Determine the [x, y] coordinate at the center of the cell enclosing the given text.  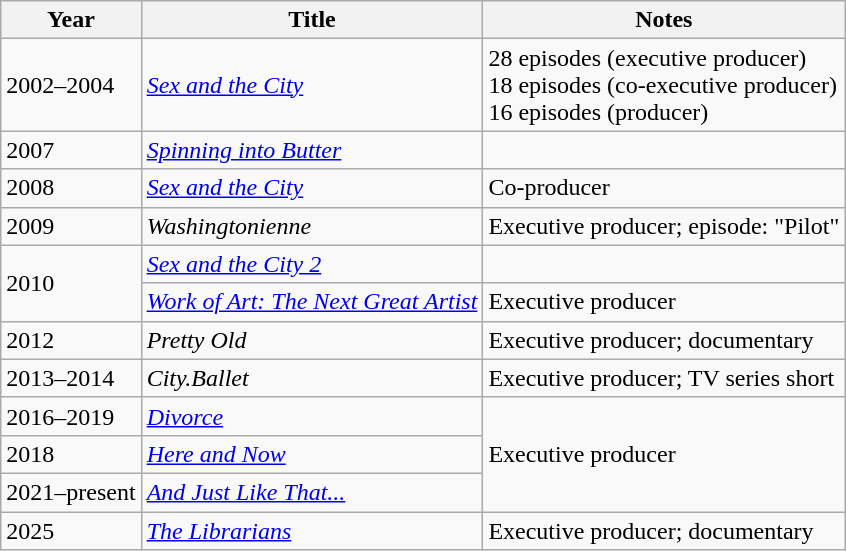
Title [312, 20]
2016–2019 [71, 416]
City.Ballet [312, 378]
Washingtonienne [312, 226]
Work of Art: The Next Great Artist [312, 302]
2013–2014 [71, 378]
2010 [71, 283]
Executive producer; TV series short [664, 378]
The Librarians [312, 531]
Pretty Old [312, 340]
2012 [71, 340]
Divorce [312, 416]
2008 [71, 188]
Executive producer; episode: "Pilot" [664, 226]
Here and Now [312, 454]
Sex and the City 2 [312, 264]
2021–present [71, 492]
Co-producer [664, 188]
Year [71, 20]
2002–2004 [71, 85]
2025 [71, 531]
Notes [664, 20]
And Just Like That... [312, 492]
2007 [71, 150]
Spinning into Butter [312, 150]
2018 [71, 454]
2009 [71, 226]
28 episodes (executive producer)18 episodes (co-executive producer)16 episodes (producer) [664, 85]
